Identify which cell holds the provided text, then report its (x, y) central coordinate. 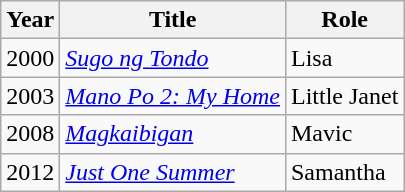
Role (344, 20)
Magkaibigan (173, 134)
Just One Summer (173, 172)
2012 (30, 172)
2003 (30, 96)
Mavic (344, 134)
Samantha (344, 172)
Title (173, 20)
Year (30, 20)
Sugo ng Tondo (173, 58)
Lisa (344, 58)
Little Janet (344, 96)
Mano Po 2: My Home (173, 96)
2000 (30, 58)
2008 (30, 134)
